Return (x, y) of the center of cell containing provided text 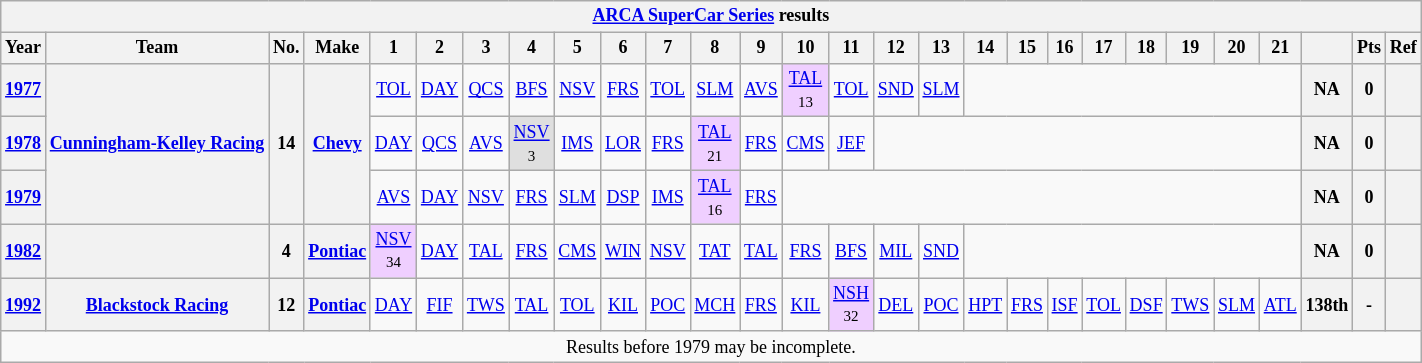
TAL16 (715, 197)
No. (286, 48)
20 (1237, 48)
1977 (24, 90)
1992 (24, 305)
Ref (1403, 48)
1982 (24, 251)
7 (668, 48)
TAT (715, 251)
18 (1146, 48)
1979 (24, 197)
Chevy (338, 144)
LOR (624, 144)
Results before 1979 may be incomplete. (711, 346)
DEL (896, 305)
HPT (986, 305)
2 (440, 48)
- (1370, 305)
1 (393, 48)
138th (1327, 305)
TAL21 (715, 144)
Blackstock Racing (156, 305)
11 (852, 48)
Pts (1370, 48)
NSV34 (393, 251)
Team (156, 48)
Cunningham-Kelley Racing (156, 144)
NSV3 (532, 144)
21 (1280, 48)
15 (1028, 48)
MCH (715, 305)
Make (338, 48)
ISF (1064, 305)
17 (1104, 48)
NSH32 (852, 305)
MIL (896, 251)
13 (941, 48)
9 (761, 48)
1978 (24, 144)
Year (24, 48)
19 (1190, 48)
ARCA SuperCar Series results (711, 16)
FIF (440, 305)
16 (1064, 48)
5 (578, 48)
6 (624, 48)
TAL13 (806, 90)
10 (806, 48)
3 (486, 48)
JEF (852, 144)
ATL (1280, 305)
WIN (624, 251)
8 (715, 48)
DSP (624, 197)
DSF (1146, 305)
